Extract the (X, Y) coordinate from the center of the cell holding the provided text.  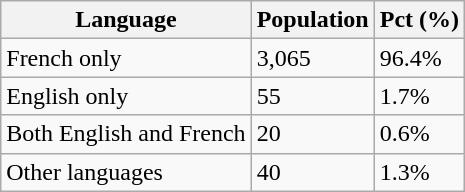
Pct (%) (419, 20)
1.3% (419, 172)
Other languages (126, 172)
1.7% (419, 96)
20 (312, 134)
0.6% (419, 134)
Language (126, 20)
55 (312, 96)
3,065 (312, 58)
Both English and French (126, 134)
French only (126, 58)
Population (312, 20)
English only (126, 96)
96.4% (419, 58)
40 (312, 172)
